Return the (x, y) coordinate for the center point of the cell that contains the specified text.  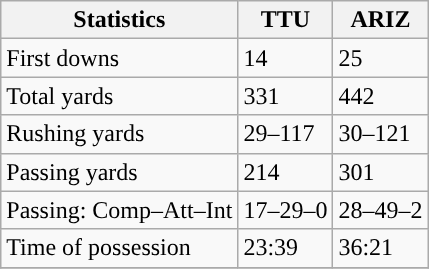
TTU (286, 20)
331 (286, 96)
36:21 (380, 248)
Total yards (120, 96)
29–117 (286, 134)
17–29–0 (286, 210)
Passing yards (120, 172)
25 (380, 58)
Passing: Comp–Att–Int (120, 210)
442 (380, 96)
First downs (120, 58)
28–49–2 (380, 210)
301 (380, 172)
30–121 (380, 134)
14 (286, 58)
214 (286, 172)
ARIZ (380, 20)
Rushing yards (120, 134)
23:39 (286, 248)
Time of possession (120, 248)
Statistics (120, 20)
